Output the (X, Y) coordinate of the center of the cell containing the given text.  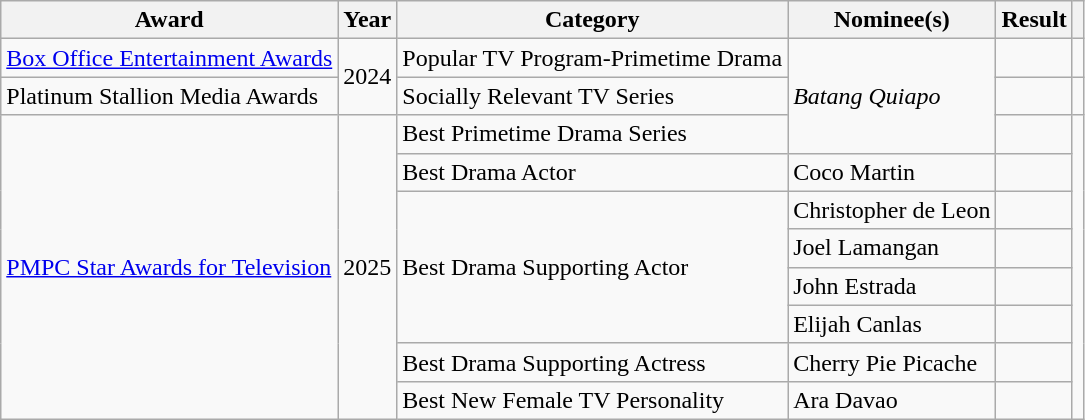
Elijah Canlas (892, 324)
Socially Relevant TV Series (592, 96)
Box Office Entertainment Awards (170, 58)
2025 (368, 267)
Result (1034, 20)
Best Drama Supporting Actress (592, 362)
Platinum Stallion Media Awards (170, 96)
Best Primetime Drama Series (592, 134)
Cherry Pie Picache (892, 362)
Joel Lamangan (892, 248)
Best Drama Actor (592, 172)
Christopher de Leon (892, 210)
Ara Davao (892, 400)
Best Drama Supporting Actor (592, 267)
Coco Martin (892, 172)
Category (592, 20)
Nominee(s) (892, 20)
Year (368, 20)
John Estrada (892, 286)
Best New Female TV Personality (592, 400)
PMPC Star Awards for Television (170, 267)
2024 (368, 77)
Batang Quiapo (892, 96)
Award (170, 20)
Popular TV Program-Primetime Drama (592, 58)
